Pinpoint the cell where the given text exists, returning its (X, Y) midpoint coordinate. 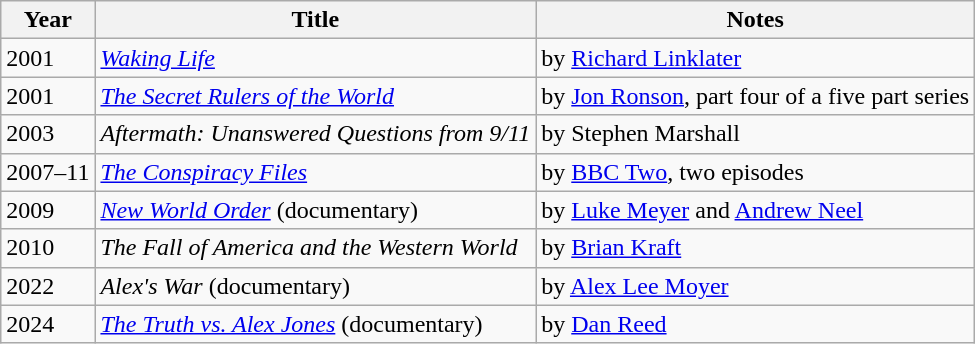
2022 (48, 286)
The Conspiracy Files (316, 172)
The Fall of America and the Western World (316, 248)
Aftermath: Unanswered Questions from 9/11 (316, 134)
2009 (48, 210)
by Stephen Marshall (756, 134)
Waking Life (316, 58)
by Alex Lee Moyer (756, 286)
New World Order (documentary) (316, 210)
by Dan Reed (756, 324)
The Secret Rulers of the World (316, 96)
Year (48, 20)
The Truth vs. Alex Jones (documentary) (316, 324)
2024 (48, 324)
2010 (48, 248)
Title (316, 20)
2003 (48, 134)
by Luke Meyer and Andrew Neel (756, 210)
by Richard Linklater (756, 58)
2007–11 (48, 172)
by Jon Ronson, part four of a five part series (756, 96)
Notes (756, 20)
by BBC Two, two episodes (756, 172)
Alex's War (documentary) (316, 286)
by Brian Kraft (756, 248)
